Scan for the cell matching the given text and deliver its (X, Y) coordinate at center. 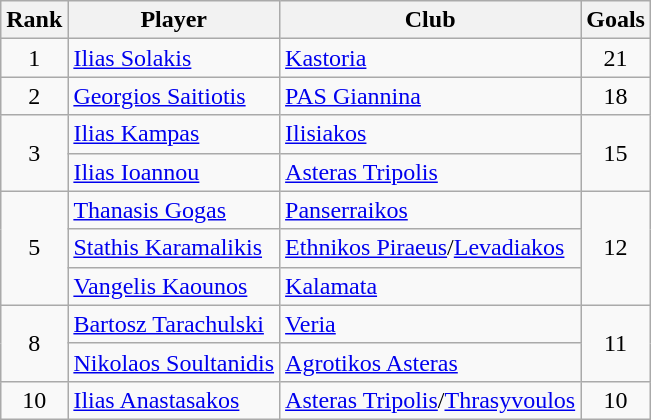
Rank (34, 20)
Bartosz Tarachulski (174, 324)
2 (34, 96)
Thanasis Gogas (174, 210)
Goals (616, 20)
5 (34, 248)
Ilias Solakis (174, 58)
11 (616, 343)
Club (430, 20)
18 (616, 96)
Player (174, 20)
Ethnikos Piraeus/Levadiakos (430, 248)
21 (616, 58)
Ilisiakos (430, 134)
Ilias Kampas (174, 134)
Kastoria (430, 58)
Panserraikos (430, 210)
Veria (430, 324)
Nikolaos Soultanidis (174, 362)
Ilias Anastasakos (174, 400)
12 (616, 248)
8 (34, 343)
3 (34, 153)
Georgios Saitiotis (174, 96)
1 (34, 58)
Agrotikos Asteras (430, 362)
Ilias Ioannou (174, 172)
Asteras Tripolis/Thrasyvoulos (430, 400)
Stathis Karamalikis (174, 248)
PAS Giannina (430, 96)
Asteras Tripolis (430, 172)
15 (616, 153)
Kalamata (430, 286)
Vangelis Kaounos (174, 286)
